Pinpoint the cell where the given text exists, returning its (x, y) midpoint coordinate. 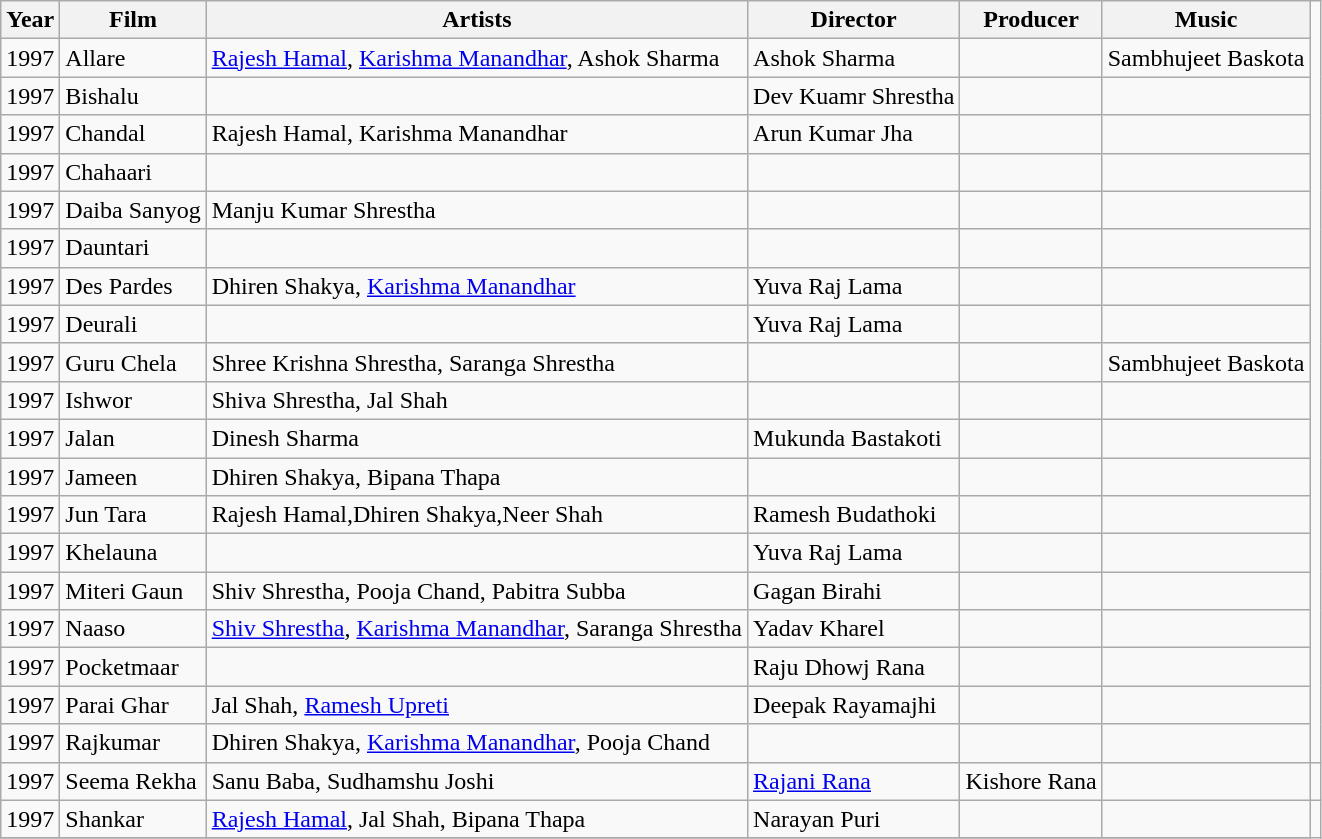
Shiv Shrestha, Karishma Manandhar, Saranga Shrestha (476, 629)
Producer (1031, 20)
Narayan Puri (854, 819)
Gagan Birahi (854, 591)
Jun Tara (133, 515)
Dhiren Shakya, Bipana Thapa (476, 477)
Rajesh Hamal, Jal Shah, Bipana Thapa (476, 819)
Khelauna (133, 553)
Miteri Gaun (133, 591)
Bishalu (133, 96)
Ishwor (133, 400)
Manju Kumar Shrestha (476, 210)
Ashok Sharma (854, 58)
Jal Shah, Ramesh Upreti (476, 705)
Year (30, 20)
Parai Ghar (133, 705)
Guru Chela (133, 362)
Jameen (133, 477)
Arun Kumar Jha (854, 134)
Naaso (133, 629)
Shankar (133, 819)
Chahaari (133, 172)
Kishore Rana (1031, 781)
Des Pardes (133, 286)
Shiva Shrestha, Jal Shah (476, 400)
Deurali (133, 324)
Film (133, 20)
Dinesh Sharma (476, 438)
Chandal (133, 134)
Rajesh Hamal, Karishma Manandhar, Ashok Sharma (476, 58)
Jalan (133, 438)
Dhiren Shakya, Karishma Manandhar (476, 286)
Raju Dhowj Rana (854, 667)
Music (1206, 20)
Artists (476, 20)
Daiba Sanyog (133, 210)
Rajesh Hamal,Dhiren Shakya,Neer Shah (476, 515)
Yadav Kharel (854, 629)
Rajkumar (133, 743)
Seema Rekha (133, 781)
Dauntari (133, 248)
Dev Kuamr Shrestha (854, 96)
Shiv Shrestha, Pooja Chand, Pabitra Subba (476, 591)
Deepak Rayamajhi (854, 705)
Rajani Rana (854, 781)
Allare (133, 58)
Mukunda Bastakoti (854, 438)
Pocketmaar (133, 667)
Dhiren Shakya, Karishma Manandhar, Pooja Chand (476, 743)
Ramesh Budathoki (854, 515)
Rajesh Hamal, Karishma Manandhar (476, 134)
Sanu Baba, Sudhamshu Joshi (476, 781)
Director (854, 20)
Shree Krishna Shrestha, Saranga Shrestha (476, 362)
